Output the [x, y] coordinate of the center of the cell containing the given text.  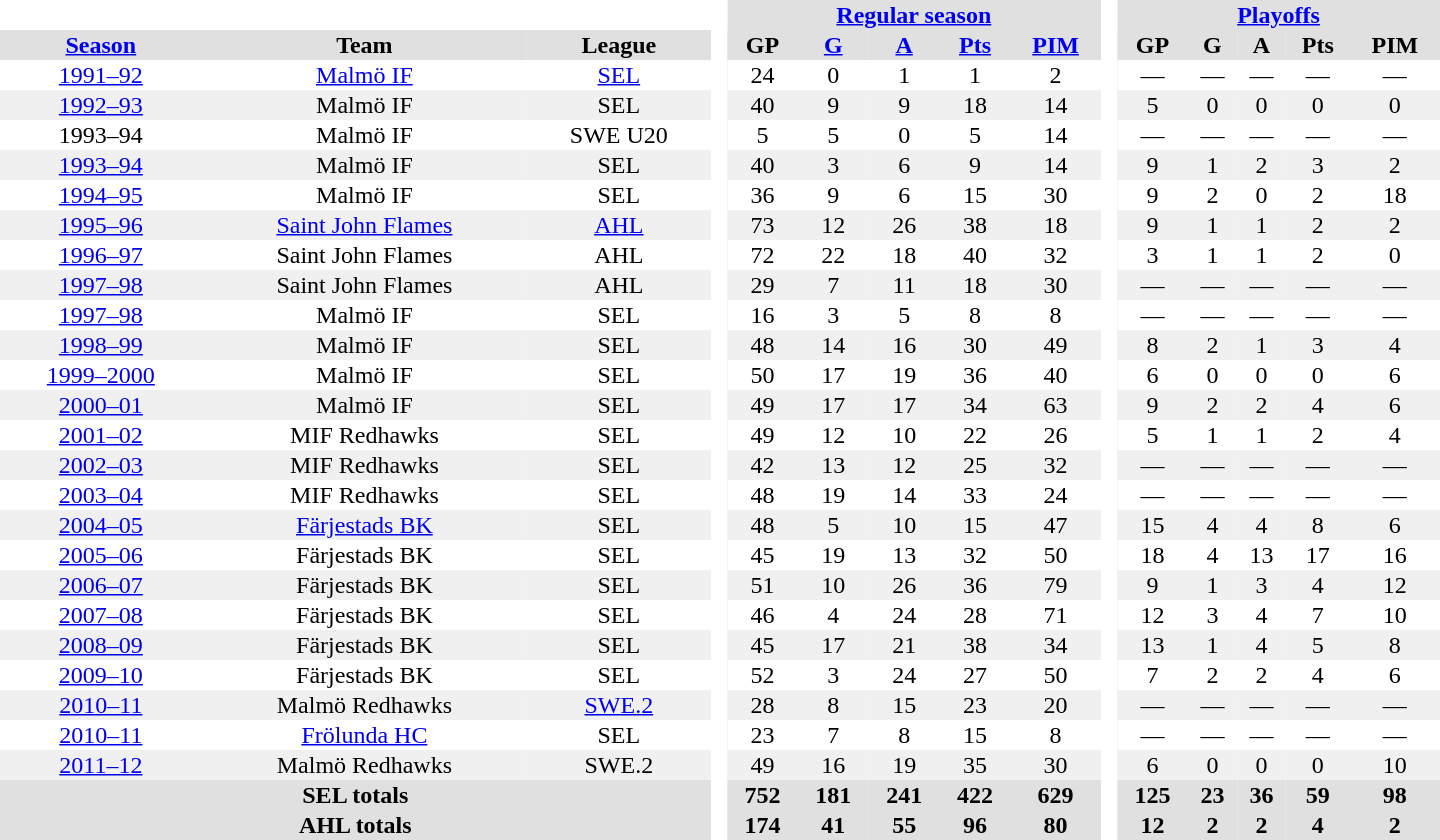
55 [904, 825]
1991–92 [101, 75]
63 [1055, 405]
Playoffs [1278, 15]
71 [1055, 615]
181 [834, 795]
2005–06 [101, 555]
51 [762, 585]
46 [762, 615]
2009–10 [101, 675]
241 [904, 795]
422 [976, 795]
2006–07 [101, 585]
AHL totals [356, 825]
174 [762, 825]
72 [762, 255]
47 [1055, 525]
Season [101, 45]
League [619, 45]
80 [1055, 825]
42 [762, 465]
2001–02 [101, 435]
33 [976, 495]
41 [834, 825]
35 [976, 765]
96 [976, 825]
1998–99 [101, 345]
2000–01 [101, 405]
1992–93 [101, 105]
52 [762, 675]
59 [1318, 795]
27 [976, 675]
Regular season [914, 15]
11 [904, 285]
125 [1152, 795]
Frölunda HC [364, 735]
29 [762, 285]
1996–97 [101, 255]
1999–2000 [101, 375]
79 [1055, 585]
21 [904, 645]
Team [364, 45]
SWE U20 [619, 135]
98 [1395, 795]
629 [1055, 795]
2008–09 [101, 645]
2004–05 [101, 525]
2003–04 [101, 495]
2011–12 [101, 765]
25 [976, 465]
SEL totals [356, 795]
1994–95 [101, 195]
2002–03 [101, 465]
2007–08 [101, 615]
73 [762, 225]
752 [762, 795]
1995–96 [101, 225]
20 [1055, 705]
